Search for the cell housing the specified text and yield its [x, y] center coordinate. 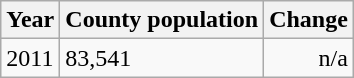
83,541 [162, 58]
Change [309, 20]
n/a [309, 58]
Year [30, 20]
County population [162, 20]
2011 [30, 58]
